Search for the cell housing the specified text and yield its [x, y] center coordinate. 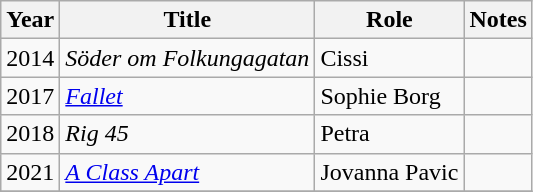
Fallet [188, 96]
Title [188, 20]
Role [390, 20]
2014 [30, 58]
2018 [30, 134]
Year [30, 20]
Jovanna Pavic [390, 172]
Petra [390, 134]
Cissi [390, 58]
2017 [30, 96]
Notes [498, 20]
A Class Apart [188, 172]
2021 [30, 172]
Söder om Folkungagatan [188, 58]
Sophie Borg [390, 96]
Rig 45 [188, 134]
